Provide the (x, y) coordinate of the cell's center where the given text is located.  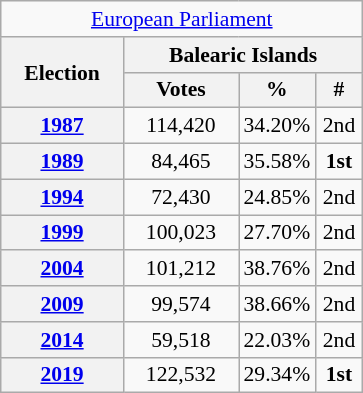
% (276, 90)
35.58% (276, 162)
34.20% (276, 126)
# (339, 90)
101,212 (180, 269)
100,023 (180, 233)
2014 (62, 340)
122,532 (180, 375)
2009 (62, 304)
2004 (62, 269)
29.34% (276, 375)
114,420 (180, 126)
72,430 (180, 197)
38.66% (276, 304)
59,518 (180, 340)
2019 (62, 375)
99,574 (180, 304)
24.85% (276, 197)
84,465 (180, 162)
22.03% (276, 340)
1999 (62, 233)
27.70% (276, 233)
Votes (180, 90)
Balearic Islands (242, 55)
38.76% (276, 269)
1987 (62, 126)
1989 (62, 162)
1994 (62, 197)
European Parliament (182, 19)
Election (62, 72)
